Identify which cell holds the provided text, then report its (x, y) central coordinate. 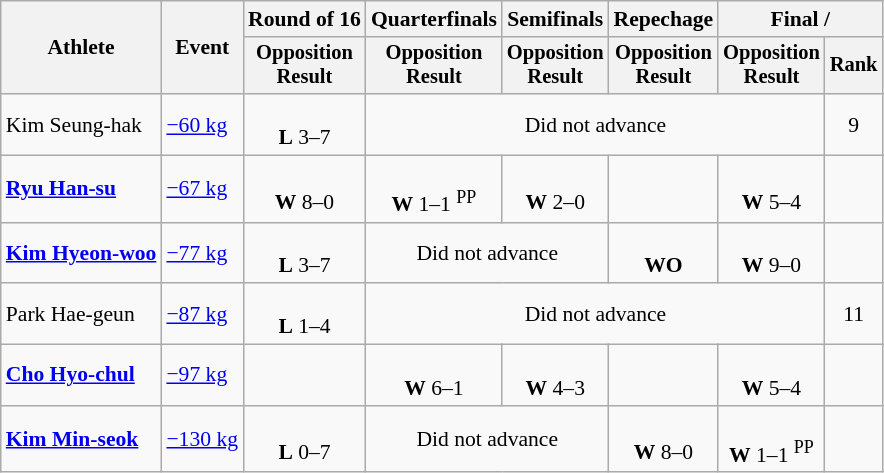
−77 kg (202, 252)
−60 kg (202, 124)
W 9–0 (772, 252)
L 0–7 (304, 440)
11 (854, 314)
Kim Min-seok (82, 440)
Round of 16 (304, 19)
−67 kg (202, 190)
9 (854, 124)
−130 kg (202, 440)
Quarterfinals (434, 19)
Cho Hyo-chul (82, 376)
Repechage (664, 19)
W 4–3 (556, 376)
−97 kg (202, 376)
WO (664, 252)
Kim Hyeon-woo (82, 252)
Semifinals (556, 19)
Final / (800, 19)
Athlete (82, 48)
Ryu Han-su (82, 190)
−87 kg (202, 314)
W 6–1 (434, 376)
Kim Seung-hak (82, 124)
W 2–0 (556, 190)
Park Hae-geun (82, 314)
Event (202, 48)
Rank (854, 66)
L 1–4 (304, 314)
